Return (x, y) of the center of cell containing provided text 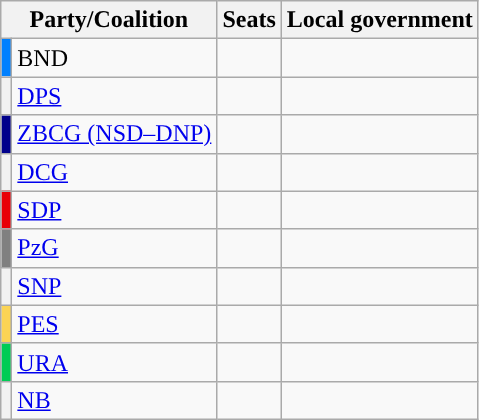
PzG (114, 248)
PES (114, 324)
URA (114, 362)
Party/Coalition (109, 20)
DPS (114, 96)
ZBCG (NSD–DNP) (114, 134)
SDP (114, 210)
NB (114, 400)
Seats (249, 20)
BND (114, 58)
DCG (114, 172)
Local government (380, 20)
SNP (114, 286)
